For the text-containing cell, return its midpoint in [X, Y] coordinate format. 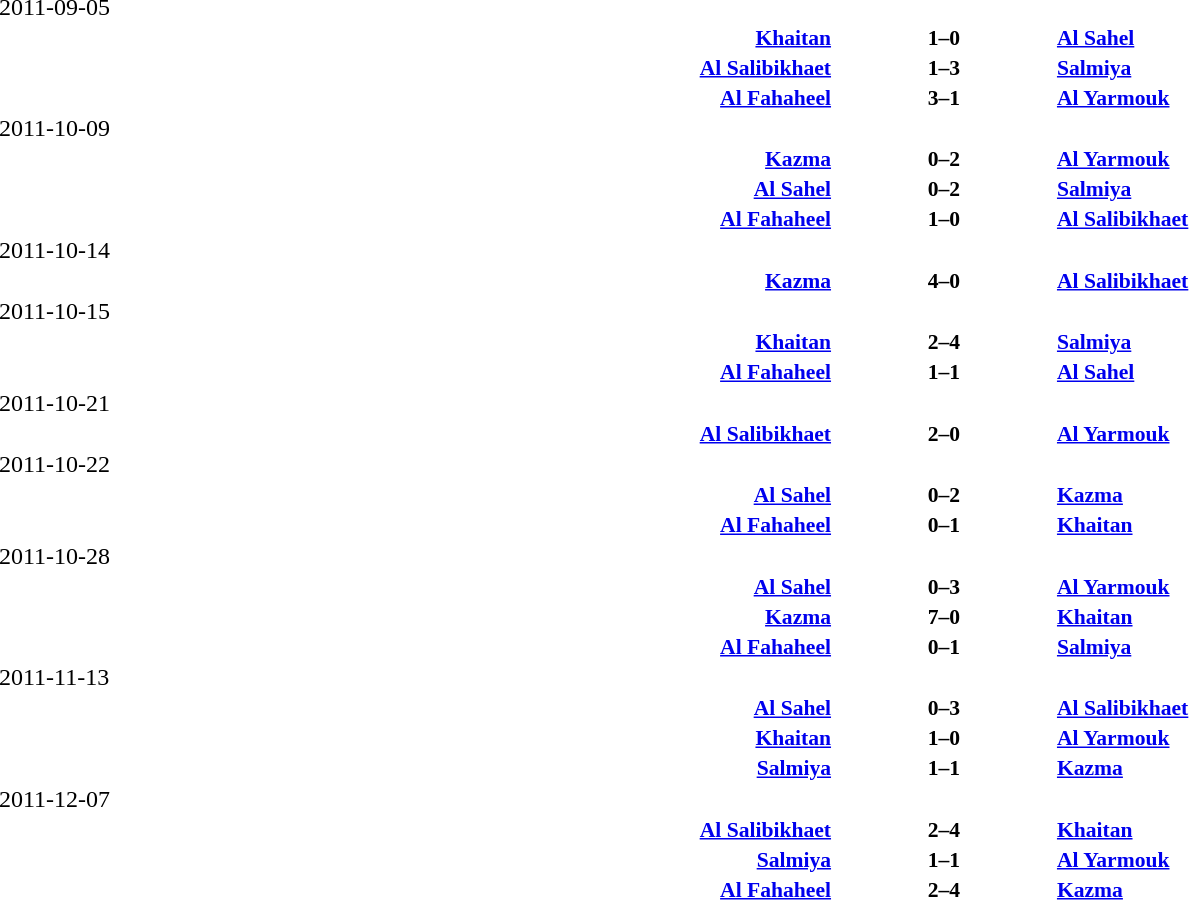
1–3 [944, 68]
3–1 [944, 98]
4–0 [944, 280]
7–0 [944, 616]
2–0 [944, 434]
